Determine the [x, y] coordinate at the center of the cell enclosing the given text.  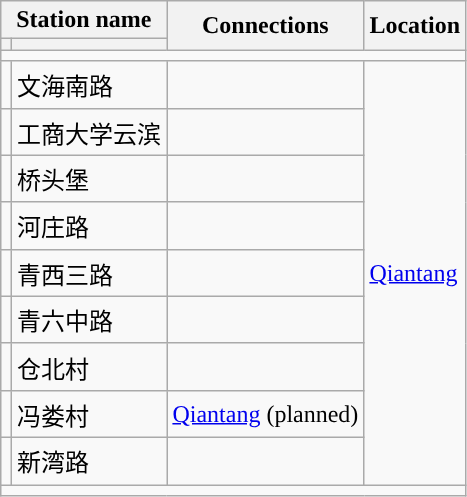
新湾路 [90, 460]
工商大学云滨 [90, 132]
Qiantang (planned) [266, 414]
文海南路 [90, 84]
仓北村 [90, 366]
Connections [266, 26]
冯娄村 [90, 414]
青西三路 [90, 272]
河庄路 [90, 226]
Location [415, 26]
青六中路 [90, 320]
Station name [84, 20]
Qiantang [415, 273]
桥头堡 [90, 178]
